From the cell containing the given text, extract its center point as (X, Y) coordinate. 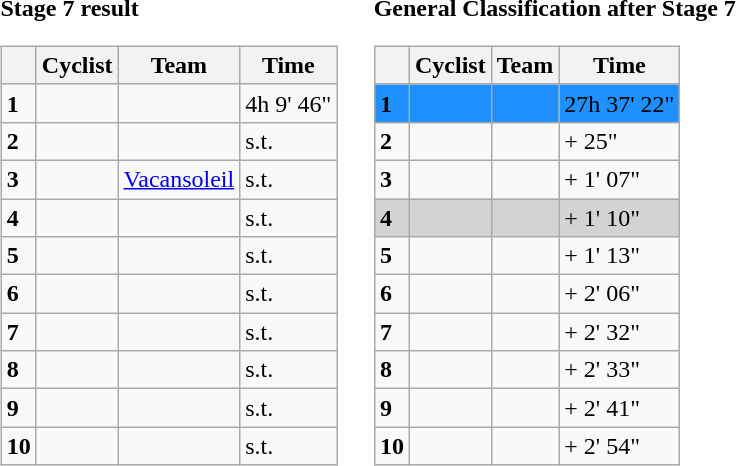
+ 25" (620, 141)
+ 2' 06" (620, 294)
+ 2' 41" (620, 408)
+ 2' 32" (620, 332)
4h 9' 46" (288, 103)
+ 2' 54" (620, 446)
+ 2' 33" (620, 370)
Vacansoleil (179, 179)
+ 1' 10" (620, 217)
+ 1' 13" (620, 256)
+ 1' 07" (620, 179)
27h 37' 22" (620, 103)
